Locate the cell with the specified text and output its (X, Y) center coordinate. 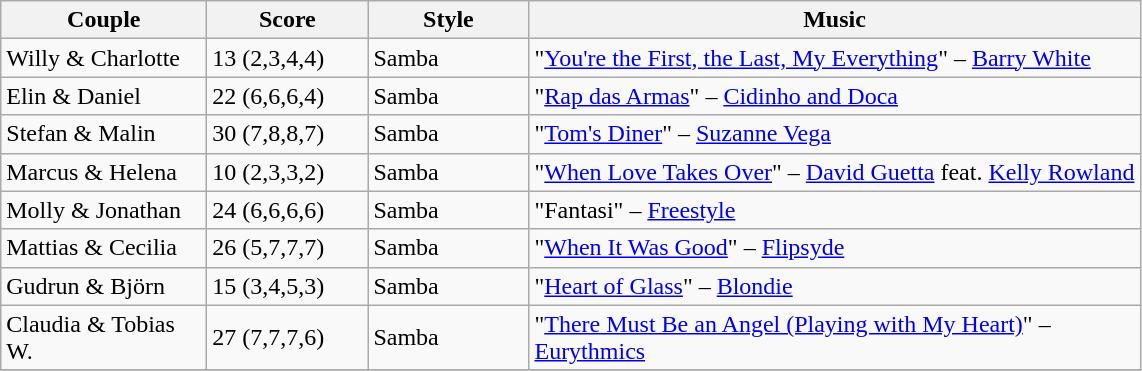
"When It Was Good" – Flipsyde (834, 248)
"Rap das Armas" – Cidinho and Doca (834, 96)
Willy & Charlotte (104, 58)
"Tom's Diner" – Suzanne Vega (834, 134)
Mattias & Cecilia (104, 248)
"When Love Takes Over" – David Guetta feat. Kelly Rowland (834, 172)
"Heart of Glass" – Blondie (834, 286)
"You're the First, the Last, My Everything" – Barry White (834, 58)
15 (3,4,5,3) (288, 286)
30 (7,8,8,7) (288, 134)
"Fantasi" – Freestyle (834, 210)
26 (5,7,7,7) (288, 248)
Molly & Jonathan (104, 210)
Marcus & Helena (104, 172)
27 (7,7,7,6) (288, 338)
Couple (104, 20)
22 (6,6,6,4) (288, 96)
13 (2,3,4,4) (288, 58)
"There Must Be an Angel (Playing with My Heart)" – Eurythmics (834, 338)
Gudrun & Björn (104, 286)
Elin & Daniel (104, 96)
Style (448, 20)
Stefan & Malin (104, 134)
Score (288, 20)
24 (6,6,6,6) (288, 210)
Claudia & Tobias W. (104, 338)
Music (834, 20)
10 (2,3,3,2) (288, 172)
